Capture the cell that displays the provided text and extract its (X, Y) central coordinate. 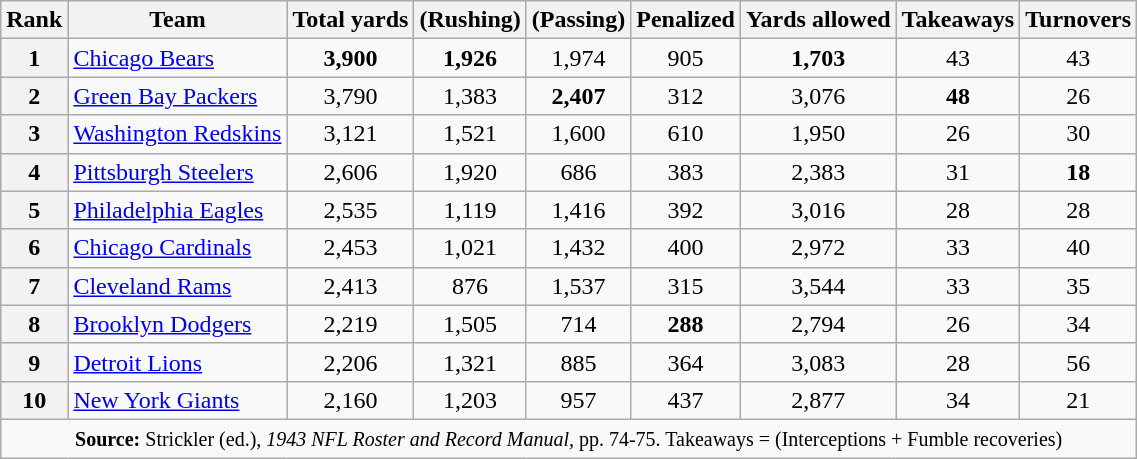
31 (958, 172)
56 (1078, 362)
Detroit Lions (178, 362)
1,383 (470, 96)
3,076 (818, 96)
6 (34, 248)
315 (686, 286)
21 (1078, 400)
Team (178, 20)
9 (34, 362)
2,972 (818, 248)
1,505 (470, 324)
18 (1078, 172)
(Passing) (578, 20)
1,926 (470, 58)
312 (686, 96)
686 (578, 172)
3,790 (350, 96)
400 (686, 248)
Green Bay Packers (178, 96)
48 (958, 96)
1,119 (470, 210)
2,219 (350, 324)
Brooklyn Dodgers (178, 324)
35 (1078, 286)
1,974 (578, 58)
364 (686, 362)
1,537 (578, 286)
1,920 (470, 172)
Source: Strickler (ed.), 1943 NFL Roster and Record Manual, pp. 74-75. Takeaways = (Interceptions + Fumble recoveries) (569, 438)
3,016 (818, 210)
1,203 (470, 400)
885 (578, 362)
1,521 (470, 134)
714 (578, 324)
2,206 (350, 362)
2,535 (350, 210)
3,121 (350, 134)
2,160 (350, 400)
3,544 (818, 286)
7 (34, 286)
3 (34, 134)
10 (34, 400)
905 (686, 58)
Turnovers (1078, 20)
957 (578, 400)
610 (686, 134)
288 (686, 324)
1,321 (470, 362)
392 (686, 210)
40 (1078, 248)
Rank (34, 20)
Cleveland Rams (178, 286)
30 (1078, 134)
437 (686, 400)
3,900 (350, 58)
2,877 (818, 400)
1,021 (470, 248)
Chicago Bears (178, 58)
1,432 (578, 248)
1,600 (578, 134)
1,950 (818, 134)
8 (34, 324)
2,606 (350, 172)
Takeaways (958, 20)
Chicago Cardinals (178, 248)
Yards allowed (818, 20)
1 (34, 58)
2 (34, 96)
2,383 (818, 172)
383 (686, 172)
(Rushing) (470, 20)
Total yards (350, 20)
5 (34, 210)
Washington Redskins (178, 134)
2,453 (350, 248)
New York Giants (178, 400)
Philadelphia Eagles (178, 210)
876 (470, 286)
Pittsburgh Steelers (178, 172)
2,413 (350, 286)
4 (34, 172)
2,794 (818, 324)
1,703 (818, 58)
1,416 (578, 210)
3,083 (818, 362)
2,407 (578, 96)
Penalized (686, 20)
